Find where the given text appears and provide that cell's center as (X, Y) coordinate. 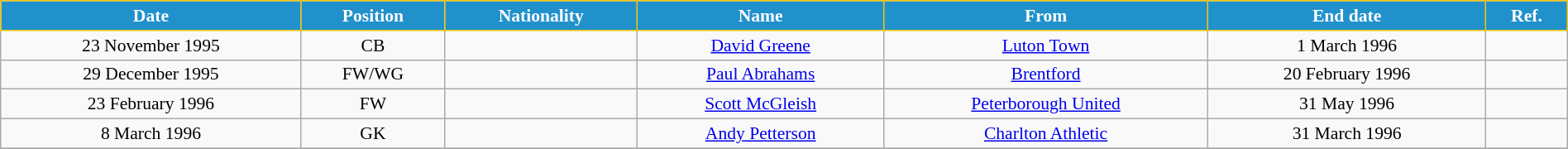
31 May 1996 (1346, 104)
End date (1346, 16)
Date (151, 16)
From (1046, 16)
8 March 1996 (151, 134)
FW (373, 104)
David Greene (761, 46)
Charlton Athletic (1046, 134)
Nationality (541, 16)
Scott McGleish (761, 104)
23 November 1995 (151, 46)
29 December 1995 (151, 74)
1 March 1996 (1346, 46)
31 March 1996 (1346, 134)
Name (761, 16)
Position (373, 16)
CB (373, 46)
Peterborough United (1046, 104)
Paul Abrahams (761, 74)
Ref. (1527, 16)
GK (373, 134)
20 February 1996 (1346, 74)
23 February 1996 (151, 104)
FW/WG (373, 74)
Brentford (1046, 74)
Andy Petterson (761, 134)
Luton Town (1046, 46)
